Determine the (X, Y) coordinate at the center of the cell enclosing the given text.  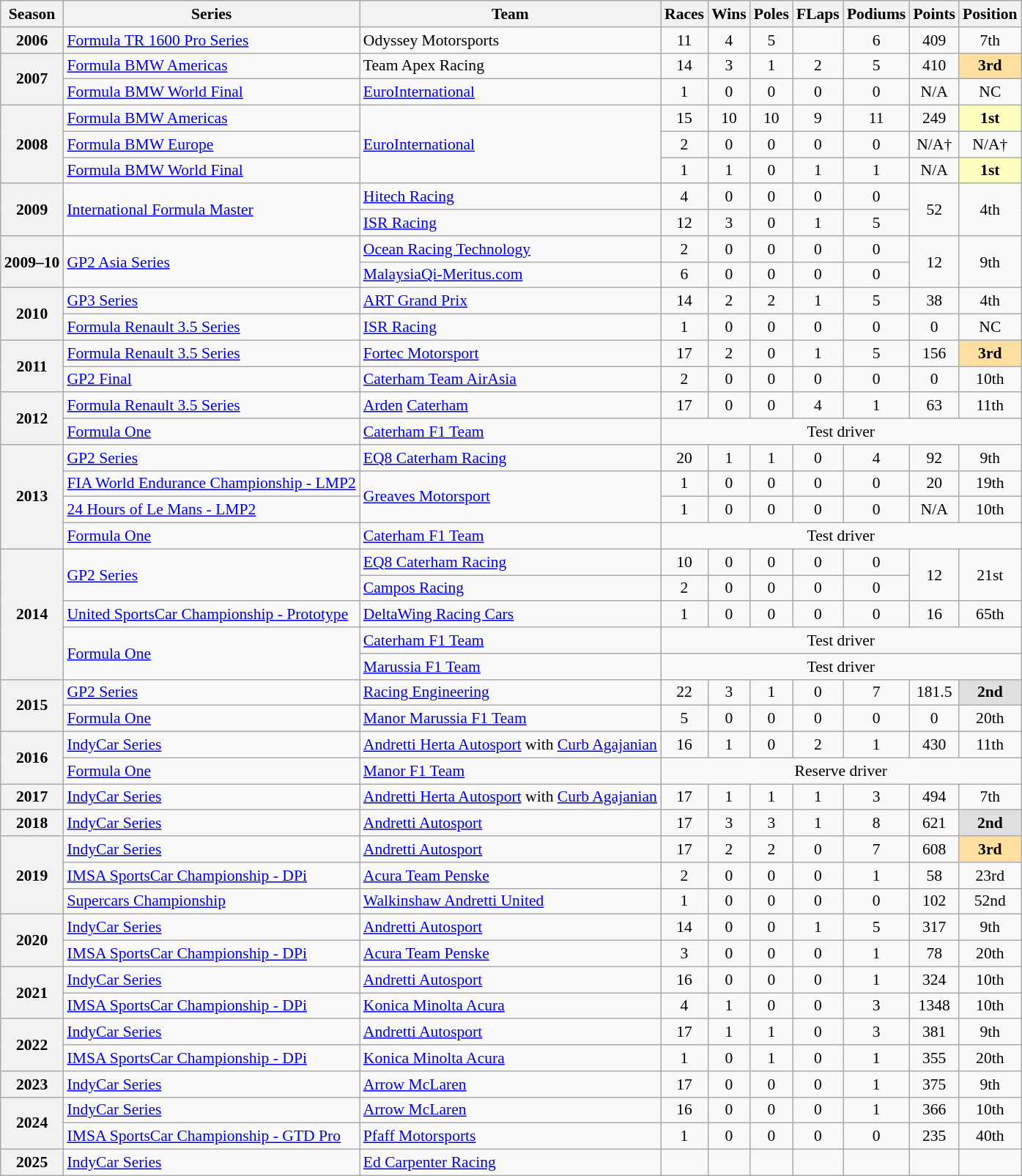
2011 (32, 366)
Racing Engineering (510, 692)
2013 (32, 497)
19th (990, 484)
Points (934, 14)
15 (684, 119)
Season (32, 14)
2006 (32, 40)
Podiums (876, 14)
381 (934, 1032)
Position (990, 14)
2022 (32, 1045)
24 Hours of Le Mans - LMP2 (211, 510)
410 (934, 66)
IMSA SportsCar Championship - GTD Pro (211, 1136)
GP3 Series (211, 301)
621 (934, 824)
Ed Carpenter Racing (510, 1163)
Team Apex Racing (510, 66)
Formula TR 1600 Pro Series (211, 40)
366 (934, 1110)
58 (934, 876)
Series (211, 14)
2019 (32, 875)
Manor Marussia F1 Team (510, 719)
65th (990, 615)
2023 (32, 1084)
MalaysiaQi-Meritus.com (510, 275)
Ocean Racing Technology (510, 249)
DeltaWing Racing Cars (510, 615)
Caterham Team AirAsia (510, 380)
52 (934, 210)
FIA World Endurance Championship - LMP2 (211, 484)
GP2 Asia Series (211, 262)
Supercars Championship (211, 901)
235 (934, 1136)
1348 (934, 1006)
9 (818, 119)
52nd (990, 901)
2014 (32, 614)
Poles (771, 14)
375 (934, 1084)
FLaps (818, 14)
409 (934, 40)
63 (934, 406)
181.5 (934, 692)
494 (934, 797)
Walkinshaw Andretti United (510, 901)
Wins (729, 14)
78 (934, 954)
156 (934, 353)
23rd (990, 876)
2020 (32, 941)
GP2 Final (211, 380)
ART Grand Prix (510, 301)
Races (684, 14)
Marussia F1 Team (510, 667)
2025 (32, 1163)
Team (510, 14)
Campos Racing (510, 588)
Greaves Motorsport (510, 497)
21st (990, 574)
Pfaff Motorsports (510, 1136)
317 (934, 928)
Reserve driver (841, 771)
40th (990, 1136)
2018 (32, 824)
Hitech Racing (510, 197)
Manor F1 Team (510, 771)
Formula BMW Europe (211, 144)
249 (934, 119)
Arden Caterham (510, 406)
38 (934, 301)
2015 (32, 705)
International Formula Master (211, 210)
430 (934, 745)
2009–10 (32, 262)
2007 (32, 79)
22 (684, 692)
2021 (32, 992)
2009 (32, 210)
355 (934, 1058)
2016 (32, 758)
Odyssey Motorsports (510, 40)
2017 (32, 797)
2010 (32, 314)
2024 (32, 1123)
8 (876, 824)
2008 (32, 145)
608 (934, 849)
324 (934, 980)
Fortec Motorsport (510, 353)
92 (934, 458)
102 (934, 901)
United SportsCar Championship - Prototype (211, 615)
2012 (32, 419)
